Return (X, Y) of the center of cell containing provided text 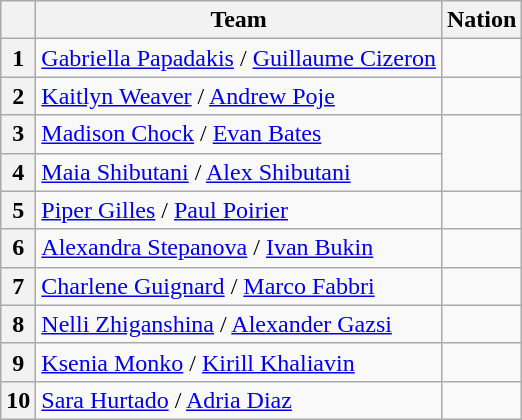
Team (239, 20)
6 (18, 248)
5 (18, 210)
Piper Gilles / Paul Poirier (239, 210)
Nation (481, 20)
9 (18, 362)
Nelli Zhiganshina / Alexander Gazsi (239, 324)
Kaitlyn Weaver / Andrew Poje (239, 96)
Gabriella Papadakis / Guillaume Cizeron (239, 58)
Maia Shibutani / Alex Shibutani (239, 172)
1 (18, 58)
Charlene Guignard / Marco Fabbri (239, 286)
3 (18, 134)
Alexandra Stepanova / Ivan Bukin (239, 248)
Madison Chock / Evan Bates (239, 134)
Ksenia Monko / Kirill Khaliavin (239, 362)
4 (18, 172)
10 (18, 400)
7 (18, 286)
2 (18, 96)
Sara Hurtado / Adria Diaz (239, 400)
8 (18, 324)
